Pinpoint the cell where the given text exists, returning its [X, Y] midpoint coordinate. 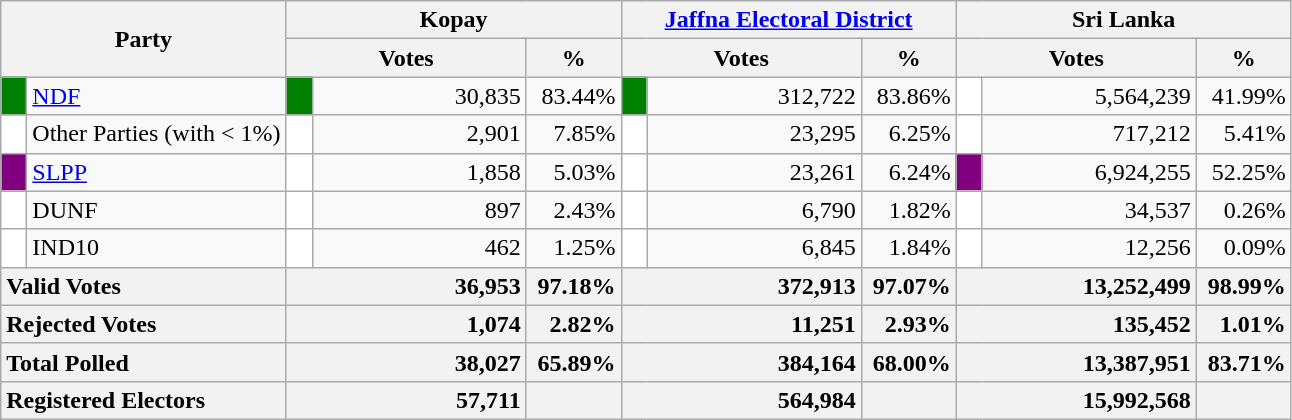
Total Polled [144, 362]
12,256 [1089, 248]
36,953 [406, 286]
Other Parties (with < 1%) [156, 134]
6.25% [908, 134]
IND10 [156, 248]
65.89% [574, 362]
1.84% [908, 248]
1.25% [574, 248]
23,295 [754, 134]
13,252,499 [1076, 286]
0.09% [1244, 248]
Valid Votes [144, 286]
83.44% [574, 96]
372,913 [741, 286]
1.01% [1244, 324]
41.99% [1244, 96]
564,984 [741, 400]
83.71% [1244, 362]
38,027 [406, 362]
Rejected Votes [144, 324]
Jaffna Electoral District [788, 20]
23,261 [754, 172]
897 [419, 210]
83.86% [908, 96]
34,537 [1089, 210]
DUNF [156, 210]
SLPP [156, 172]
7.85% [574, 134]
97.18% [574, 286]
384,164 [741, 362]
312,722 [754, 96]
5.41% [1244, 134]
6.24% [908, 172]
Party [144, 39]
97.07% [908, 286]
1,074 [406, 324]
462 [419, 248]
6,845 [754, 248]
13,387,951 [1076, 362]
15,992,568 [1076, 400]
52.25% [1244, 172]
Kopay [454, 20]
5.03% [574, 172]
98.99% [1244, 286]
2,901 [419, 134]
717,212 [1089, 134]
2.82% [574, 324]
1.82% [908, 210]
68.00% [908, 362]
11,251 [741, 324]
57,711 [406, 400]
1,858 [419, 172]
30,835 [419, 96]
2.43% [574, 210]
6,924,255 [1089, 172]
6,790 [754, 210]
135,452 [1076, 324]
0.26% [1244, 210]
Registered Electors [144, 400]
NDF [156, 96]
Sri Lanka [1124, 20]
2.93% [908, 324]
5,564,239 [1089, 96]
